Determine the [x, y] coordinate at the center of the cell enclosing the given text.  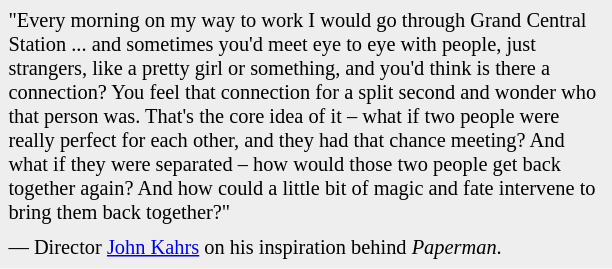
— Director John Kahrs on his inspiration behind Paperman. [306, 248]
